From the cell containing the given text, extract its center point as (x, y) coordinate. 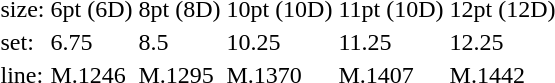
8.5 (180, 42)
11.25 (391, 42)
6.75 (92, 42)
10.25 (280, 42)
